Extract the (x, y) coordinate from the center of the cell holding the provided text.  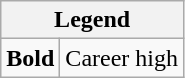
Career high (122, 58)
Legend (92, 20)
Bold (30, 58)
